Capture the cell that displays the provided text and extract its (x, y) central coordinate. 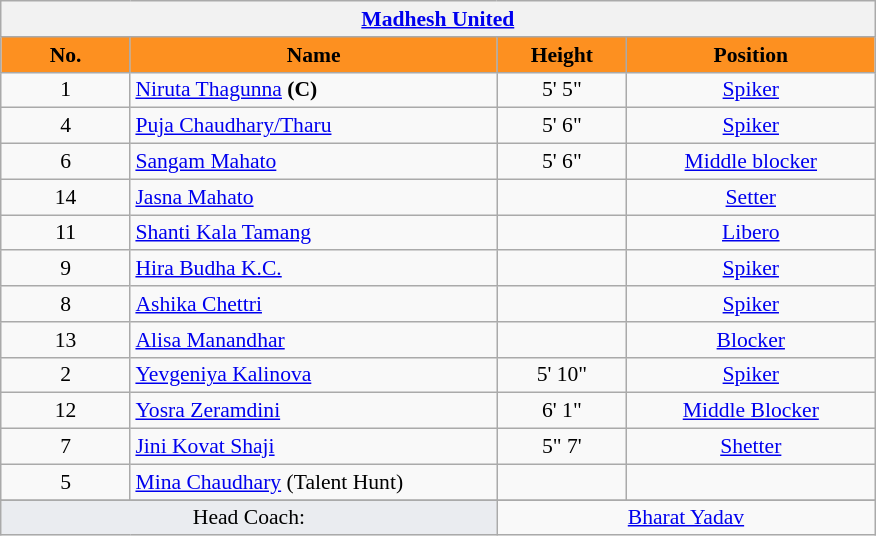
5' 10" (562, 375)
13 (66, 340)
4 (66, 126)
5 (66, 482)
Setter (751, 197)
5' 5" (562, 90)
Hira Budha K.C. (314, 269)
6 (66, 162)
Name (314, 55)
2 (66, 375)
Alisa Manandhar (314, 340)
No. (66, 55)
Jini Kovat Shaji (314, 447)
Niruta Thagunna (C) (314, 90)
Head Coach: (249, 518)
8 (66, 304)
Shanti Kala Tamang (314, 233)
Madhesh United (438, 19)
Sangam Mahato (314, 162)
Shetter (751, 447)
Middle blocker (751, 162)
14 (66, 197)
11 (66, 233)
7 (66, 447)
Bharat Yadav (686, 518)
Mina Chaudhary (Talent Hunt) (314, 482)
Yevgeniya Kalinova (314, 375)
Height (562, 55)
Yosra Zeramdini (314, 411)
12 (66, 411)
Puja Chaudhary/Tharu (314, 126)
Jasna Mahato (314, 197)
1 (66, 90)
Middle Blocker (751, 411)
5" 7' (562, 447)
9 (66, 269)
Position (751, 55)
6' 1" (562, 411)
Ashika Chettri (314, 304)
Libero (751, 233)
Blocker (751, 340)
